Search for the cell housing the specified text and yield its [X, Y] center coordinate. 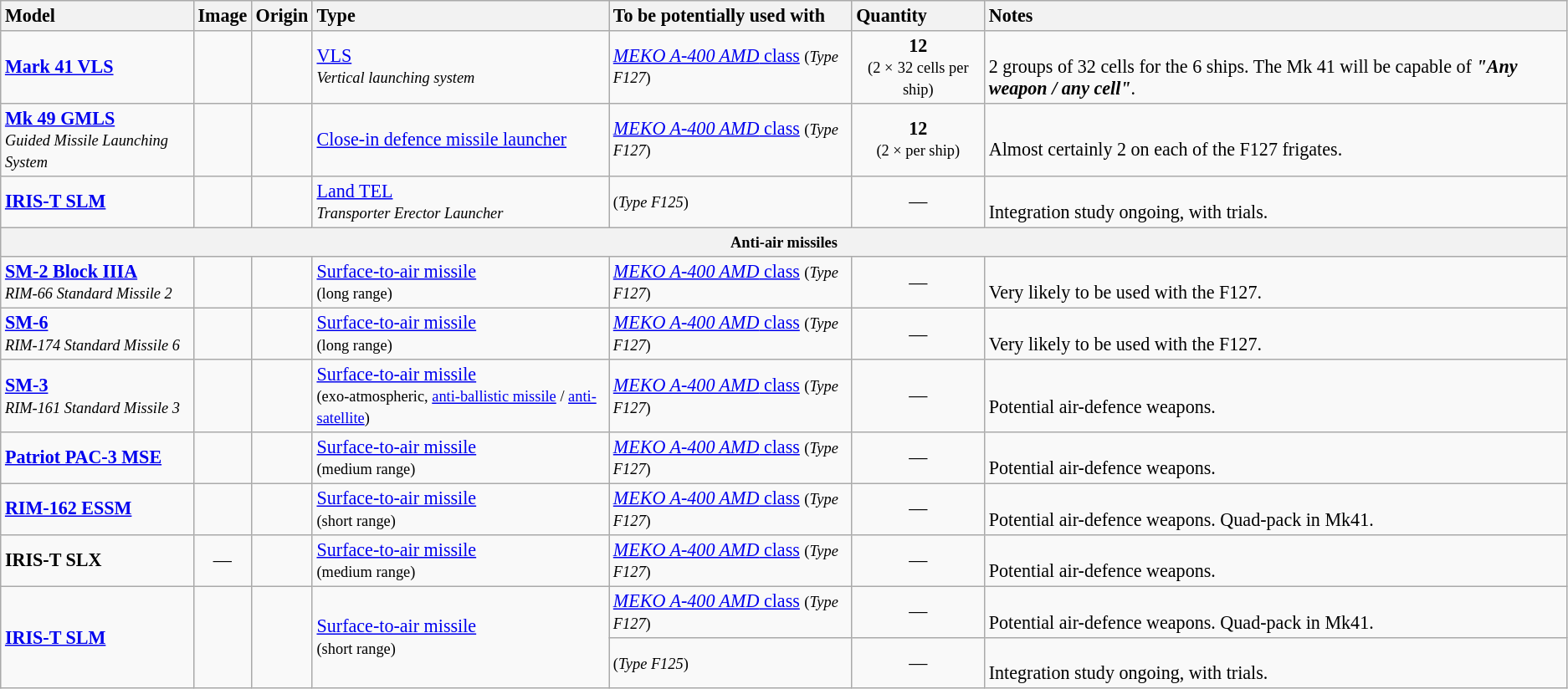
Mark 41 VLS [97, 67]
Land TELTransporter Erector Launcher [460, 201]
Type [460, 15]
Almost certainly 2 on each of the F127 frigates. [1277, 139]
12(2 × 32 cells per ship) [919, 67]
SM-6RIM-174 Standard Missile 6 [97, 333]
Model [97, 15]
12(2 × per ship) [919, 139]
Image [223, 15]
Mk 49 GMLSGuided Missile Launching System [97, 139]
RIM-162 ESSM [97, 508]
IRIS-T SLX [97, 560]
Origin [281, 15]
Anti-air missiles [784, 242]
To be potentially used with [730, 15]
SM-3RIM-161 Standard Missile 3 [97, 396]
Surface-to-air missile(exo-atmospheric, anti-ballistic missile / anti-satellite) [460, 396]
2 groups of 32 cells for the 6 ships. The Mk 41 will be capable of "Any weapon / any cell". [1277, 67]
SM-2 Block IIIARIM-66 Standard Missile 2 [97, 283]
VLSVertical launching system [460, 67]
Quantity [919, 15]
Close-in defence missile launcher [460, 139]
Patriot PAC-3 MSE [97, 457]
Notes [1277, 15]
